Scan for the cell matching the given text and deliver its [X, Y] coordinate at center. 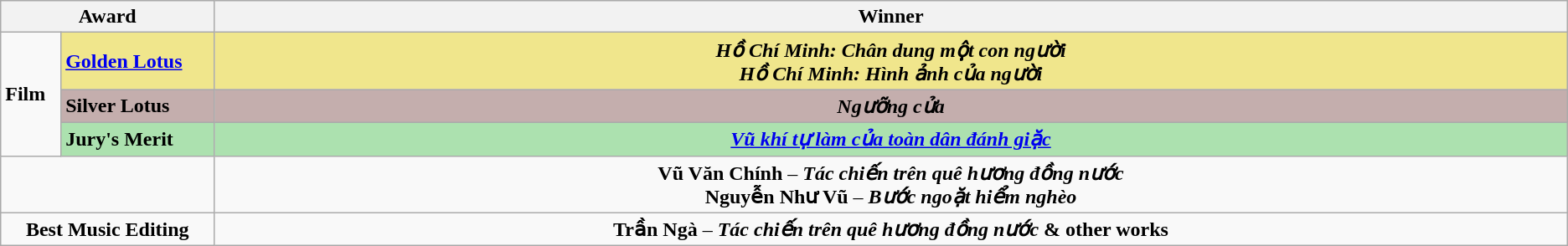
Trần Ngà – Tác chiến trên quê hương đồng nước & other works [891, 229]
Golden Lotus [137, 61]
Film [31, 94]
Silver Lotus [137, 106]
Winner [891, 17]
Vũ khí tự làm của toàn dân đánh giặc [891, 139]
Best Music Editing [107, 229]
Award [107, 17]
Ngưỡng cửa [891, 106]
Jury's Merit [137, 139]
Hồ Chí Minh: Chân dung một con ngườiHồ Chí Minh: Hình ảnh của người [891, 61]
Vũ Văn Chính – Tác chiến trên quê hương đồng nướcNguyễn Như Vũ – Bước ngoặt hiểm nghèo [891, 184]
